Output the (x, y) coordinate of the center of the cell containing the given text.  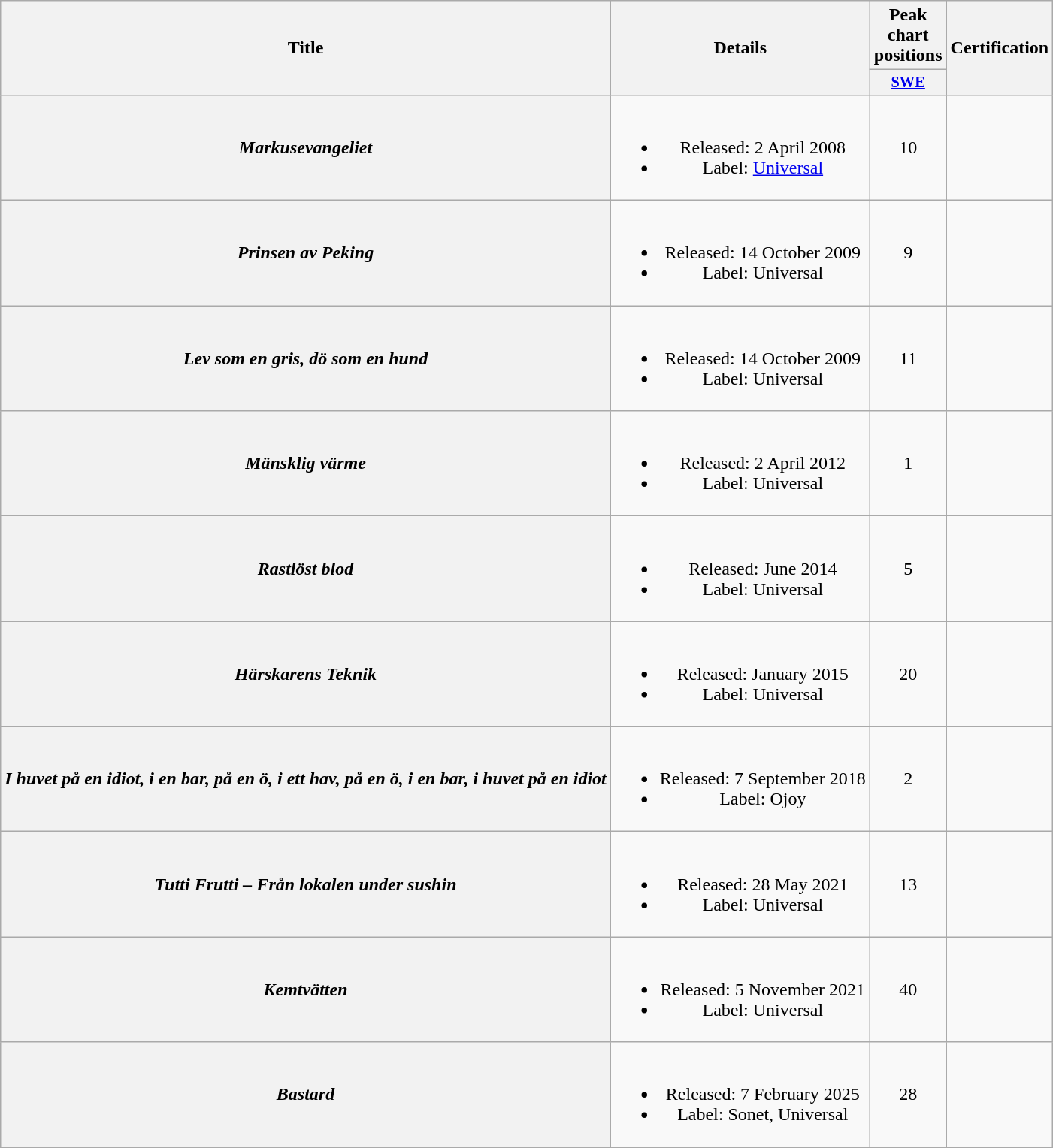
Released: 7 February 2025Label: Sonet, Universal (740, 1095)
Released: 7 September 2018Label: Ojoy (740, 779)
Certification (1000, 48)
20 (908, 674)
Tutti Frutti – Från lokalen under sushin (306, 884)
Härskarens Teknik (306, 674)
1 (908, 464)
11 (908, 358)
Details (740, 48)
Title (306, 48)
9 (908, 253)
Rastlöst blod (306, 569)
Peak chart positions (908, 35)
Released: 2 April 2008Label: Universal (740, 147)
Bastard (306, 1095)
13 (908, 884)
I huvet på en idiot, i en bar, på en ö, i ett hav, på en ö, i en bar, i huvet på en idiot (306, 779)
Released: 5 November 2021Label: Universal (740, 989)
Released: 2 April 2012Label: Universal (740, 464)
SWE (908, 83)
40 (908, 989)
Released: January 2015Label: Universal (740, 674)
5 (908, 569)
Released: 28 May 2021Label: Universal (740, 884)
10 (908, 147)
28 (908, 1095)
Mänsklig värme (306, 464)
Kemtvätten (306, 989)
2 (908, 779)
Prinsen av Peking (306, 253)
Markusevangeliet (306, 147)
Lev som en gris, dö som en hund (306, 358)
Released: June 2014Label: Universal (740, 569)
